Return the [X, Y] coordinate for the center point of the cell that contains the specified text.  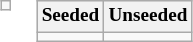
Unseeded [148, 16]
Seeded [70, 16]
